Capture the cell that displays the provided text and extract its [x, y] central coordinate. 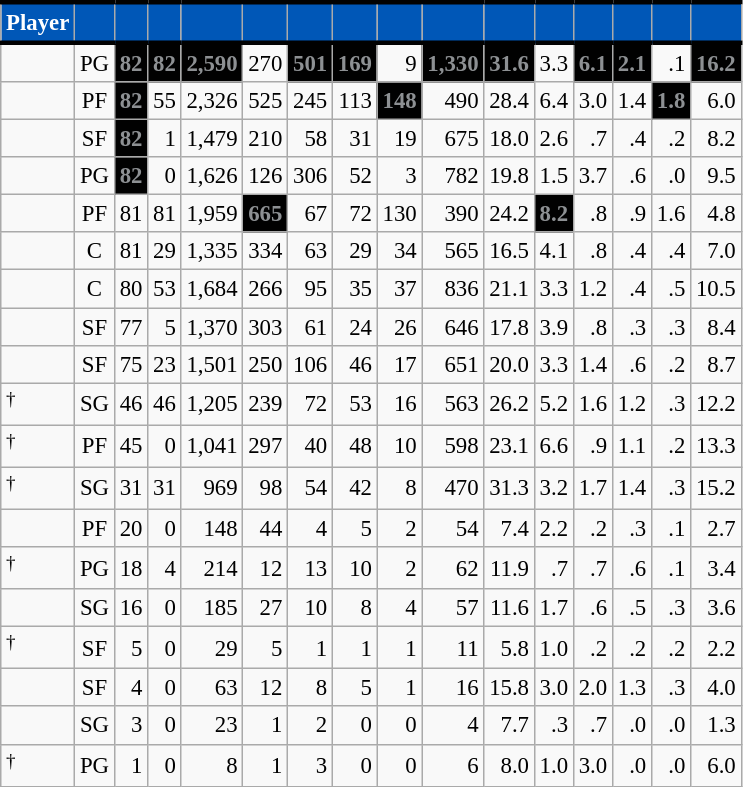
9.5 [716, 176]
24 [354, 327]
16.5 [509, 251]
646 [453, 327]
44 [266, 528]
214 [212, 568]
563 [453, 404]
836 [453, 289]
4.0 [716, 688]
11 [453, 648]
21.1 [509, 289]
390 [453, 214]
6.6 [554, 446]
250 [266, 364]
2.0 [592, 688]
55 [164, 101]
1,479 [212, 139]
1.8 [672, 101]
7.4 [509, 528]
270 [266, 62]
306 [310, 176]
169 [354, 62]
15.8 [509, 688]
35 [354, 289]
37 [400, 289]
239 [266, 404]
969 [212, 488]
334 [266, 251]
4.1 [554, 251]
1,959 [212, 214]
3.4 [716, 568]
95 [310, 289]
3.2 [554, 488]
10.5 [716, 289]
2,326 [212, 101]
3.9 [554, 327]
75 [130, 364]
98 [266, 488]
1,684 [212, 289]
598 [453, 446]
185 [212, 608]
126 [266, 176]
12.2 [716, 404]
23.1 [509, 446]
Player [38, 22]
1.5 [554, 176]
1,370 [212, 327]
19.8 [509, 176]
130 [400, 214]
13.3 [716, 446]
67 [310, 214]
18 [130, 568]
20 [130, 528]
6 [453, 765]
24.2 [509, 214]
19 [400, 139]
13 [310, 568]
31.6 [509, 62]
7.0 [716, 251]
1,626 [212, 176]
1,335 [212, 251]
1,330 [453, 62]
470 [453, 488]
490 [453, 101]
7.7 [509, 726]
20.0 [509, 364]
17 [400, 364]
16.2 [716, 62]
4.8 [716, 214]
17.8 [509, 327]
3.7 [592, 176]
48 [354, 446]
8.0 [509, 765]
8.4 [716, 327]
9 [400, 62]
675 [453, 139]
80 [130, 289]
1,501 [212, 364]
3.6 [716, 608]
18.0 [509, 139]
782 [453, 176]
26 [400, 327]
2,590 [212, 62]
1.1 [632, 446]
266 [266, 289]
106 [310, 364]
303 [266, 327]
45 [130, 446]
6.1 [592, 62]
31.3 [509, 488]
11.9 [509, 568]
665 [266, 214]
2.7 [716, 528]
1,205 [212, 404]
1,041 [212, 446]
297 [266, 446]
5.8 [509, 648]
245 [310, 101]
6.4 [554, 101]
52 [354, 176]
26.2 [509, 404]
27 [266, 608]
62 [453, 568]
40 [310, 446]
42 [354, 488]
210 [266, 139]
501 [310, 62]
525 [266, 101]
8.7 [716, 364]
565 [453, 251]
5.2 [554, 404]
58 [310, 139]
61 [310, 327]
34 [400, 251]
28.4 [509, 101]
77 [130, 327]
11.6 [509, 608]
2.1 [632, 62]
2.6 [554, 139]
113 [354, 101]
651 [453, 364]
57 [453, 608]
15.2 [716, 488]
